Determine the (X, Y) coordinate at the center of the cell enclosing the given text.  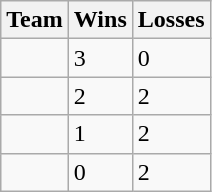
Wins (100, 20)
3 (100, 58)
1 (100, 134)
Losses (171, 20)
Team (35, 20)
